Pinpoint the cell where the given text exists, returning its (x, y) midpoint coordinate. 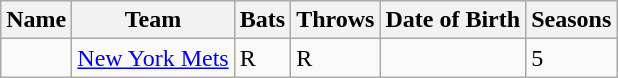
New York Mets (153, 58)
Date of Birth (453, 20)
Bats (262, 20)
Name (36, 20)
Seasons (572, 20)
5 (572, 58)
Team (153, 20)
Throws (336, 20)
